Determine the [X, Y] coordinate at the center of the cell enclosing the given text.  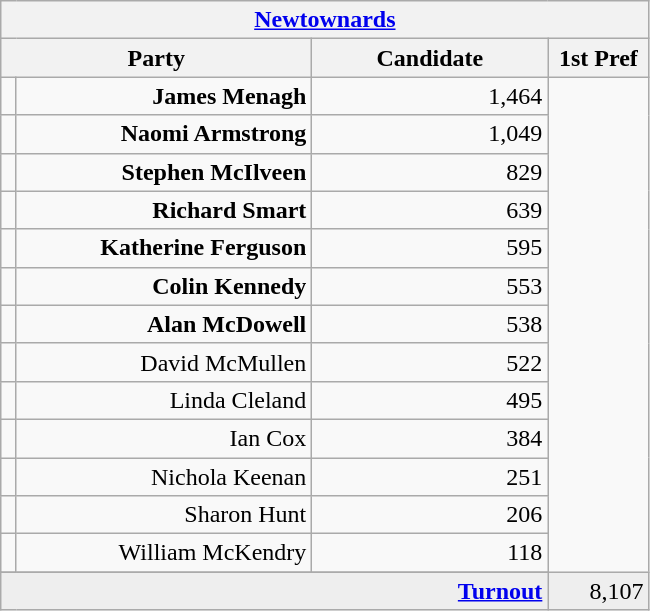
Ian Cox [164, 438]
Sharon Hunt [164, 515]
Alan McDowell [164, 324]
James Menagh [164, 96]
829 [430, 172]
595 [430, 248]
1,049 [430, 134]
251 [430, 477]
639 [430, 210]
Stephen McIlveen [164, 172]
Turnout [274, 591]
Colin Kennedy [164, 286]
1,464 [430, 96]
495 [430, 400]
Newtownards [325, 20]
384 [430, 438]
538 [430, 324]
David McMullen [164, 362]
206 [430, 515]
1st Pref [598, 58]
Katherine Ferguson [164, 248]
553 [430, 286]
Linda Cleland [164, 400]
8,107 [598, 591]
Party [156, 58]
Richard Smart [164, 210]
522 [430, 362]
118 [430, 553]
Candidate [430, 58]
Naomi Armstrong [164, 134]
Nichola Keenan [164, 477]
William McKendry [164, 553]
